Determine the (X, Y) coordinate at the center of the cell enclosing the given text.  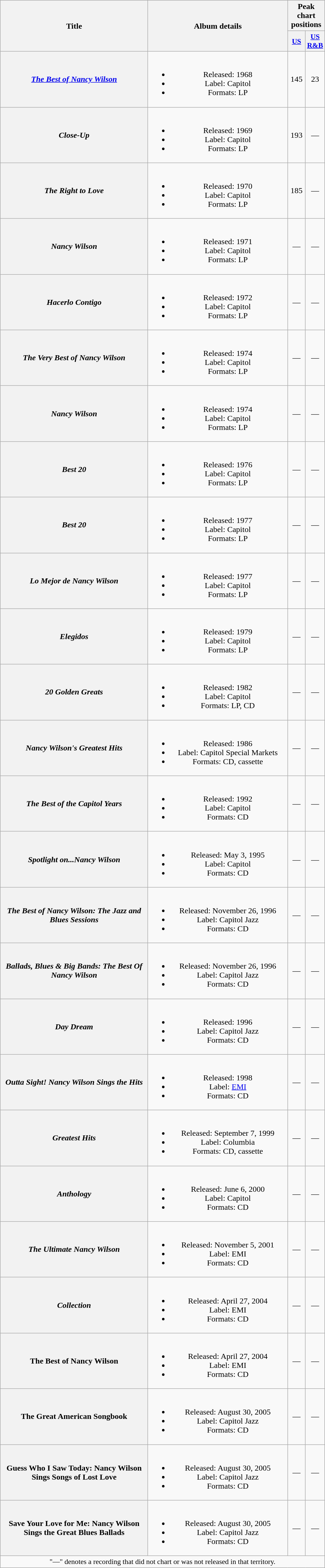
Released: May 3, 1995Label: CapitolFormats: CD (218, 859)
Released: 1969Label: CapitolFormats: LP (218, 135)
The Very Best of Nancy Wilson (74, 358)
USR&B (315, 41)
Released: November 5, 2001Label: EMIFormats: CD (218, 1249)
Hacerlo Contigo (74, 302)
Greatest Hits (74, 1138)
The Ultimate Nancy Wilson (74, 1249)
Released: 1979Label: CapitolFormats: LP (218, 636)
The Best of the Capitol Years (74, 804)
Released: 1996Label: Capitol JazzFormats: CD (218, 1027)
185 (297, 191)
Close-Up (74, 135)
Save Your Love for Me: Nancy Wilson Sings the Great Blues Ballads (74, 1528)
Spotlight on...Nancy Wilson (74, 859)
193 (297, 135)
Anthology (74, 1193)
Released: 1976Label: CapitolFormats: LP (218, 469)
Released: 1982Label: CapitolFormats: LP, CD (218, 692)
Album details (218, 26)
"—" denotes a recording that did not chart or was not released in that territory. (163, 1562)
Ballads, Blues & Big Bands: The Best Of Nancy Wilson (74, 971)
The Right to Love (74, 191)
Released: June 6, 2000Label: CapitolFormats: CD (218, 1193)
Lo Mejor de Nancy Wilson (74, 581)
Released: 1970Label: CapitolFormats: LP (218, 191)
Released: September 7, 1999Label: ColumbiaFormats: CD, cassette (218, 1138)
Collection (74, 1305)
Released: 1968Label: CapitolFormats: LP (218, 79)
The Best of Nancy Wilson: The Jazz and Blues Sessions (74, 915)
Day Dream (74, 1027)
Peak chart positions (306, 16)
The Great American Songbook (74, 1416)
Guess Who I Saw Today: Nancy Wilson Sings Songs of Lost Love (74, 1472)
Nancy Wilson's Greatest Hits (74, 748)
Outta Sight! Nancy Wilson Sings the Hits (74, 1082)
Title (74, 26)
US (297, 41)
20 Golden Greats (74, 692)
Released: 1971Label: CapitolFormats: LP (218, 246)
Elegidos (74, 636)
23 (315, 79)
Released: 1992Label: CapitolFormats: CD (218, 804)
Released: 1998Label: EMIFormats: CD (218, 1082)
145 (297, 79)
Released: 1986Label: Capitol Special MarketsFormats: CD, cassette (218, 748)
Released: 1972Label: CapitolFormats: LP (218, 302)
